Scan for the cell matching the given text and deliver its (X, Y) coordinate at center. 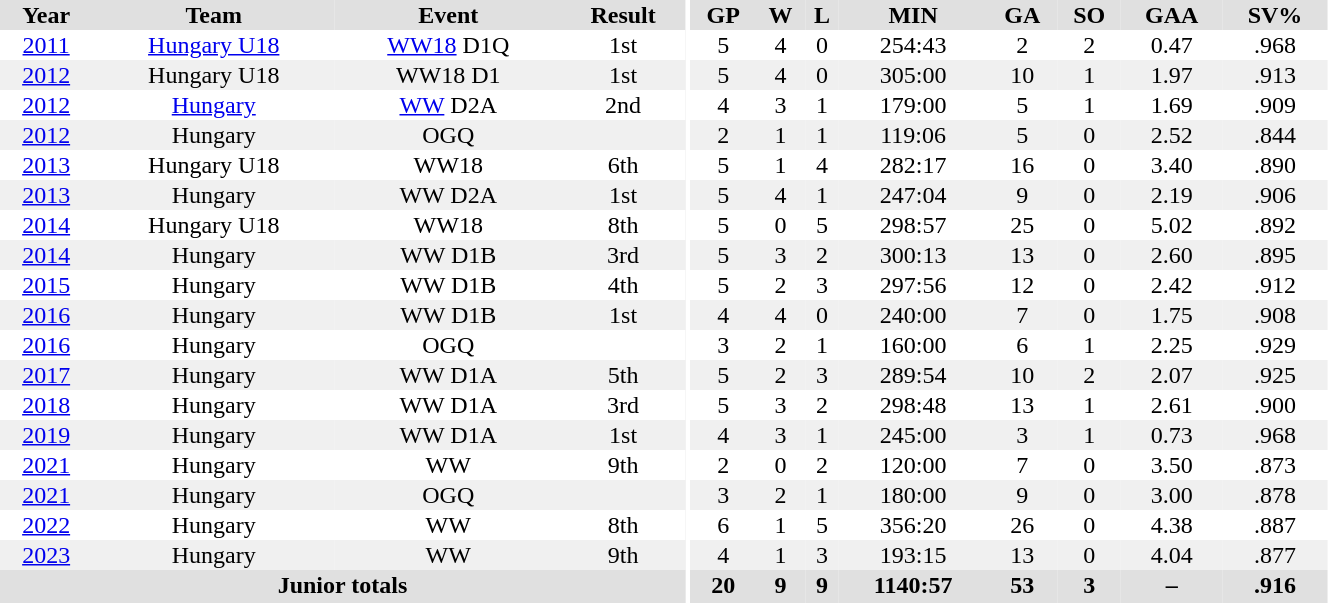
.873 (1275, 465)
25 (1022, 225)
GAA (1172, 15)
3.50 (1172, 465)
Result (623, 15)
2.19 (1172, 195)
2.07 (1172, 375)
1.75 (1172, 315)
2018 (46, 405)
300:13 (913, 255)
WW18 D1 (448, 75)
305:00 (913, 75)
.906 (1275, 195)
.844 (1275, 135)
2.60 (1172, 255)
2015 (46, 285)
– (1172, 585)
.892 (1275, 225)
.913 (1275, 75)
254:43 (913, 45)
GP (723, 15)
.908 (1275, 315)
2011 (46, 45)
.878 (1275, 495)
W (780, 15)
.887 (1275, 525)
6th (623, 165)
3.00 (1172, 495)
Team (214, 15)
Year (46, 15)
.877 (1275, 555)
.916 (1275, 585)
119:06 (913, 135)
L (822, 15)
356:20 (913, 525)
298:57 (913, 225)
MIN (913, 15)
GA (1022, 15)
160:00 (913, 345)
2.25 (1172, 345)
SV% (1275, 15)
193:15 (913, 555)
2017 (46, 375)
WW18 D1Q (448, 45)
282:17 (913, 165)
179:00 (913, 105)
297:56 (913, 285)
2.42 (1172, 285)
.890 (1275, 165)
.925 (1275, 375)
.909 (1275, 105)
1.97 (1172, 75)
3.40 (1172, 165)
2023 (46, 555)
20 (723, 585)
2.52 (1172, 135)
SO (1090, 15)
2nd (623, 105)
2.61 (1172, 405)
298:48 (913, 405)
5th (623, 375)
16 (1022, 165)
4.04 (1172, 555)
53 (1022, 585)
Junior totals (342, 585)
26 (1022, 525)
5.02 (1172, 225)
Event (448, 15)
.895 (1275, 255)
2022 (46, 525)
4.38 (1172, 525)
240:00 (913, 315)
1140:57 (913, 585)
247:04 (913, 195)
2019 (46, 435)
180:00 (913, 495)
.912 (1275, 285)
289:54 (913, 375)
245:00 (913, 435)
0.47 (1172, 45)
.900 (1275, 405)
0.73 (1172, 435)
12 (1022, 285)
.929 (1275, 345)
120:00 (913, 465)
1.69 (1172, 105)
4th (623, 285)
